Capture the cell that displays the provided text and extract its (x, y) central coordinate. 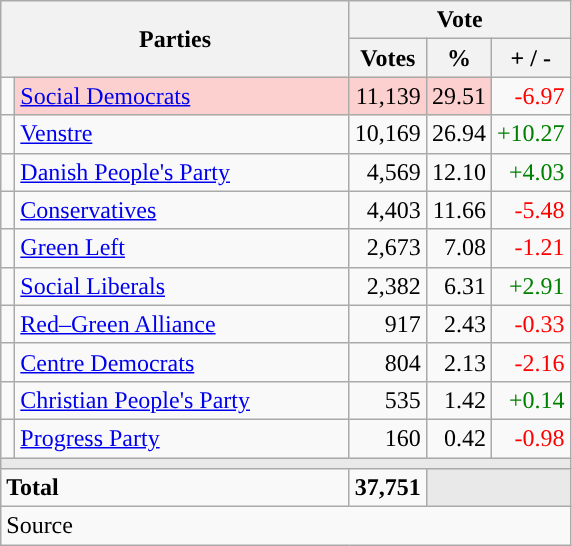
26.94 (458, 134)
% (458, 58)
11.66 (458, 210)
12.10 (458, 172)
2,673 (388, 248)
Red–Green Alliance (182, 324)
-0.33 (530, 324)
1.42 (458, 400)
-0.98 (530, 438)
7.08 (458, 248)
+10.27 (530, 134)
-6.97 (530, 96)
+ / - (530, 58)
2.43 (458, 324)
535 (388, 400)
4,569 (388, 172)
-2.16 (530, 362)
Progress Party (182, 438)
Source (286, 526)
Conservatives (182, 210)
11,139 (388, 96)
6.31 (458, 286)
160 (388, 438)
Total (176, 488)
Parties (176, 39)
37,751 (388, 488)
Vote (460, 20)
Centre Democrats (182, 362)
2.13 (458, 362)
Venstre (182, 134)
804 (388, 362)
Green Left (182, 248)
4,403 (388, 210)
917 (388, 324)
29.51 (458, 96)
10,169 (388, 134)
Social Democrats (182, 96)
Social Liberals (182, 286)
Christian People's Party (182, 400)
0.42 (458, 438)
Danish People's Party (182, 172)
-1.21 (530, 248)
2,382 (388, 286)
-5.48 (530, 210)
+0.14 (530, 400)
Votes (388, 58)
+4.03 (530, 172)
+2.91 (530, 286)
